Locate the cell with the specified text and output its (x, y) center coordinate. 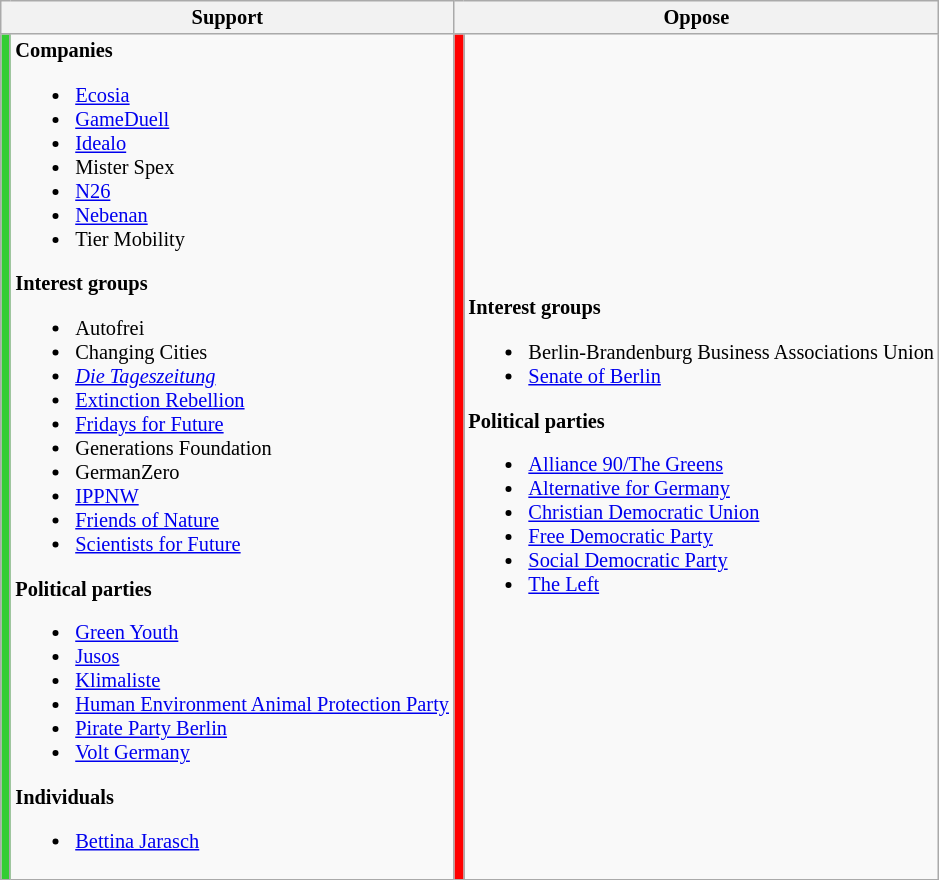
Oppose (696, 17)
Support (228, 17)
